Detect which cell encompasses the target text, then output its [x, y] center coordinate. 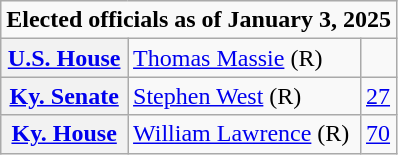
Thomas Massie (R) [244, 58]
Ky. Senate [64, 96]
William Lawrence (R) [244, 134]
70 [378, 134]
Ky. House [64, 134]
Stephen West (R) [244, 96]
Elected officials as of January 3, 2025 [199, 20]
27 [378, 96]
U.S. House [64, 58]
